Identify which cell holds the provided text, then report its (X, Y) central coordinate. 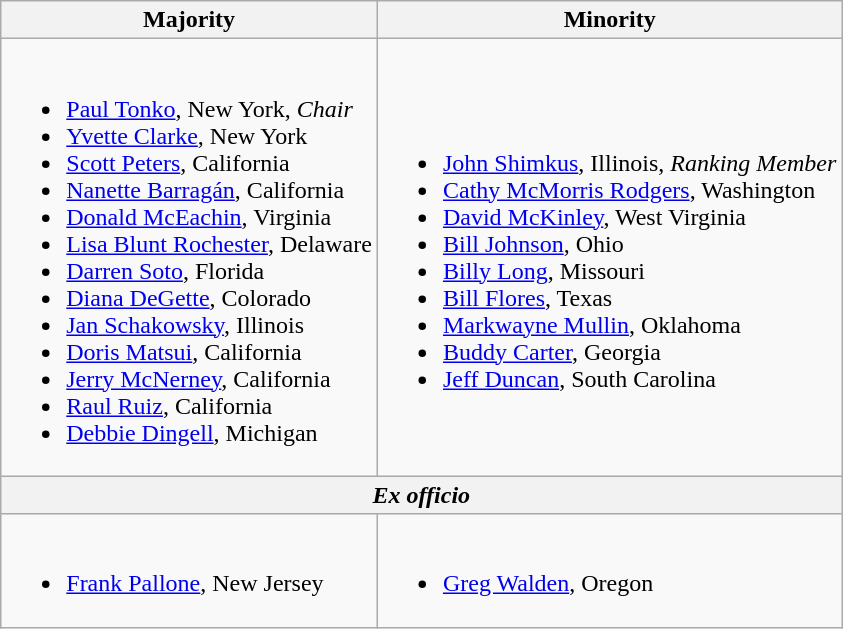
Majority (190, 20)
Minority (609, 20)
Frank Pallone, New Jersey (190, 570)
Ex officio (422, 495)
Greg Walden, Oregon (609, 570)
